Return [x, y] of the center of cell containing provided text 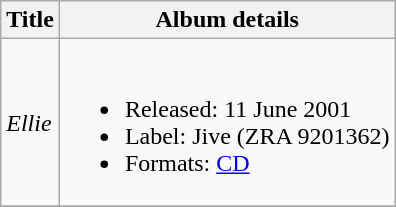
Title [30, 20]
Released: 11 June 2001Label: Jive (ZRA 9201362)Formats: CD [227, 122]
Album details [227, 20]
Ellie [30, 122]
